Detect which cell encompasses the target text, then output its (x, y) center coordinate. 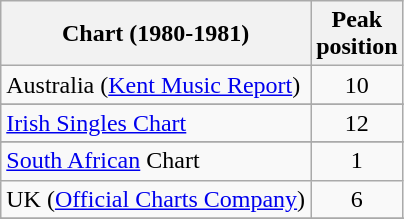
Peakposition (357, 34)
1 (357, 161)
UK (Official Charts Company) (156, 199)
12 (357, 123)
6 (357, 199)
Irish Singles Chart (156, 123)
Australia (Kent Music Report) (156, 85)
South African Chart (156, 161)
10 (357, 85)
Chart (1980-1981) (156, 34)
